Capture the cell that displays the provided text and extract its (x, y) central coordinate. 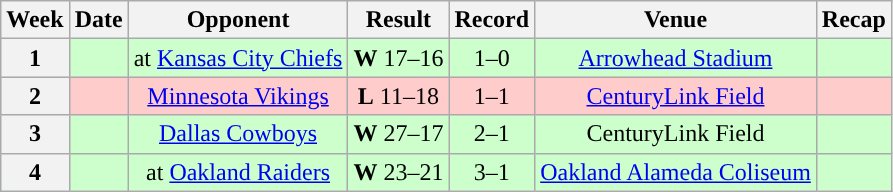
3–1 (492, 172)
4 (35, 172)
Arrowhead Stadium (676, 58)
Recap (854, 20)
2 (35, 96)
W 27–17 (398, 134)
at Kansas City Chiefs (238, 58)
1–1 (492, 96)
1 (35, 58)
Week (35, 20)
W 23–21 (398, 172)
Result (398, 20)
Opponent (238, 20)
L 11–18 (398, 96)
W 17–16 (398, 58)
Minnesota Vikings (238, 96)
Dallas Cowboys (238, 134)
Record (492, 20)
at Oakland Raiders (238, 172)
Date (98, 20)
2–1 (492, 134)
1–0 (492, 58)
Venue (676, 20)
Oakland Alameda Coliseum (676, 172)
3 (35, 134)
